Find where the given text appears and provide that cell's center as (X, Y) coordinate. 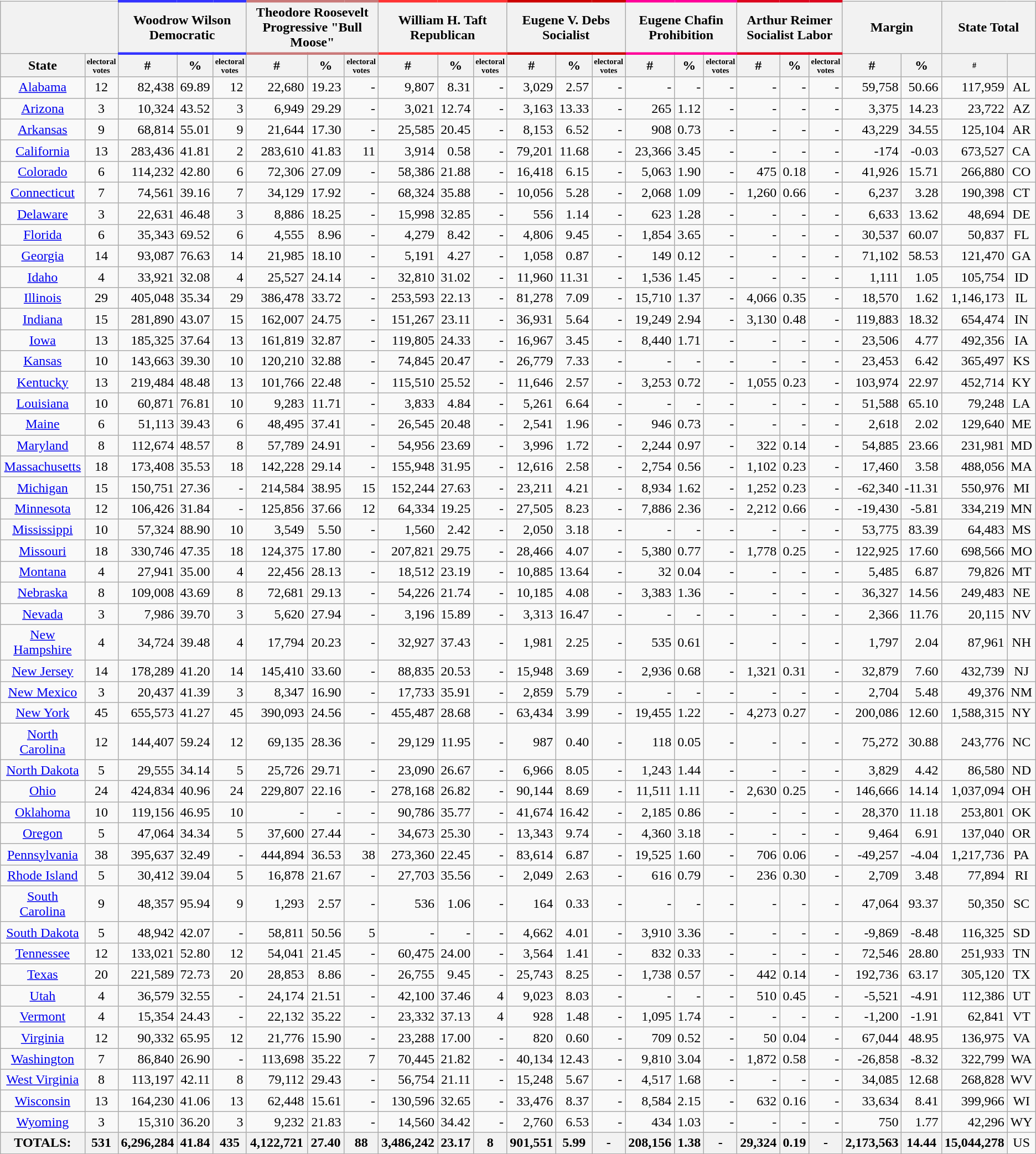
39.48 (195, 643)
130,596 (408, 1101)
48.95 (921, 1038)
1,055 (758, 382)
5,261 (531, 403)
1,260 (758, 193)
62,448 (277, 1101)
-4.91 (921, 996)
State (43, 65)
14.14 (921, 791)
35.88 (456, 193)
709 (650, 1038)
19.23 (325, 87)
5.67 (574, 1080)
ME (1022, 424)
11,960 (531, 277)
832 (650, 953)
0.97 (690, 445)
13.62 (921, 214)
386,478 (277, 298)
29,555 (147, 770)
RI (1022, 875)
101,766 (277, 382)
706 (758, 854)
1,293 (277, 904)
4,806 (531, 235)
24.00 (456, 953)
6.64 (574, 403)
11 (361, 150)
1,252 (758, 487)
70,445 (408, 1059)
76.81 (195, 403)
8.96 (325, 235)
455,487 (408, 713)
531 (101, 1143)
200,086 (872, 713)
54,956 (408, 445)
-0.03 (921, 150)
Ohio (43, 791)
-1,200 (872, 1017)
18,512 (408, 571)
47.35 (195, 550)
155,948 (408, 466)
Wisconsin (43, 1101)
60.07 (921, 235)
Eugene V. DebsSocialist (566, 28)
TOTALS: (43, 1143)
27,505 (531, 508)
2,541 (531, 424)
9.74 (574, 833)
405,048 (147, 298)
MO (1022, 550)
21.88 (456, 171)
208,156 (650, 1143)
8,886 (277, 214)
28.80 (921, 953)
106,426 (147, 508)
UT (1022, 996)
5,380 (650, 550)
41.81 (195, 150)
20.48 (456, 424)
-62,340 (872, 487)
27.63 (456, 487)
22,456 (277, 571)
23,453 (872, 361)
8.42 (456, 235)
435 (230, 1143)
2,630 (758, 791)
623 (650, 214)
3,829 (872, 770)
13,343 (531, 833)
112,674 (147, 445)
8,347 (277, 692)
243,776 (974, 741)
164,230 (147, 1101)
24.33 (456, 340)
8.25 (574, 975)
1,738 (650, 975)
33,476 (531, 1101)
5.28 (574, 193)
2 (230, 150)
12.74 (456, 108)
41,674 (531, 812)
2,709 (872, 875)
3,196 (408, 614)
48,357 (147, 904)
488,056 (974, 466)
NC (1022, 741)
2.15 (690, 1101)
475 (758, 171)
12.43 (574, 1059)
3,910 (650, 932)
550,976 (974, 487)
820 (531, 1038)
0.30 (795, 875)
New Mexico (43, 692)
173,408 (147, 466)
221,589 (147, 975)
3,313 (531, 614)
432,739 (974, 671)
120,210 (277, 361)
-49,257 (872, 854)
24.91 (325, 445)
4.21 (574, 487)
29.75 (456, 550)
7.33 (574, 361)
16.47 (574, 614)
0.35 (795, 298)
26.90 (195, 1059)
15.90 (325, 1038)
1.03 (690, 1122)
71,102 (872, 256)
37,600 (277, 833)
35.53 (195, 466)
1.37 (690, 298)
90,332 (147, 1038)
27.09 (325, 171)
162,007 (277, 319)
750 (872, 1122)
11,646 (531, 382)
2,936 (650, 671)
1,321 (758, 671)
673,527 (974, 150)
-174 (872, 150)
2,050 (531, 529)
1,217,736 (974, 854)
88 (361, 1143)
63,434 (531, 713)
31.02 (456, 277)
19,455 (650, 713)
8,584 (650, 1101)
16,418 (531, 171)
37.13 (456, 1017)
10,185 (531, 593)
18.10 (325, 256)
41,926 (872, 171)
28.36 (325, 741)
1.22 (690, 713)
43.69 (195, 593)
133,021 (147, 953)
21,776 (277, 1038)
IN (1022, 319)
40.96 (195, 791)
South Carolina (43, 904)
41.06 (195, 1101)
305,120 (974, 975)
Arizona (43, 108)
North Carolina (43, 741)
-19,430 (872, 508)
434 (650, 1122)
32.85 (456, 214)
3,029 (531, 87)
1.41 (574, 953)
40,134 (531, 1059)
MN (1022, 508)
37.46 (456, 996)
50,350 (974, 904)
1.60 (690, 854)
64,483 (974, 529)
119,883 (872, 319)
556 (531, 214)
27.94 (325, 614)
253,801 (974, 812)
117,959 (974, 87)
144,407 (147, 741)
2,049 (531, 875)
Florida (43, 235)
616 (650, 875)
14,560 (408, 1122)
23,288 (408, 1038)
Utah (43, 996)
35.77 (456, 812)
49,376 (974, 692)
59.24 (195, 741)
29.13 (325, 593)
-5.81 (921, 508)
69.52 (195, 235)
178,289 (147, 671)
3.36 (690, 932)
Texas (43, 975)
Maine (43, 424)
42.11 (195, 1080)
30,537 (872, 235)
192,736 (872, 975)
229,807 (277, 791)
129,640 (974, 424)
29,324 (758, 1143)
219,484 (147, 382)
2.04 (921, 643)
1.44 (690, 770)
8,934 (650, 487)
50.66 (921, 87)
161,819 (277, 340)
1,797 (872, 643)
18.32 (921, 319)
VT (1022, 1017)
39.30 (195, 361)
136,975 (974, 1038)
114,232 (147, 171)
21.11 (456, 1080)
9,464 (872, 833)
Rhode Island (43, 875)
Nebraska (43, 593)
SC (1022, 904)
1.38 (690, 1143)
3.99 (574, 713)
119,156 (147, 812)
4,066 (758, 298)
1,872 (758, 1059)
0.86 (690, 812)
4.84 (456, 403)
118 (650, 741)
399,966 (974, 1101)
2.25 (574, 643)
33,921 (147, 277)
Wyoming (43, 1122)
2,859 (531, 692)
California (43, 150)
83.39 (921, 529)
119,805 (408, 340)
1.11 (690, 791)
MD (1022, 445)
-11.31 (921, 487)
74,845 (408, 361)
8.41 (921, 1101)
17.92 (325, 193)
57,324 (147, 529)
11.18 (921, 812)
231,981 (974, 445)
5.79 (574, 692)
Georgia (43, 256)
112,386 (974, 996)
492,356 (974, 340)
214,584 (277, 487)
0.45 (795, 996)
24.75 (325, 319)
60,871 (147, 403)
11.68 (574, 150)
137,040 (974, 833)
1,588,315 (974, 713)
33.60 (325, 671)
5,063 (650, 171)
13.64 (574, 571)
Mississippi (43, 529)
901,551 (531, 1143)
25,726 (277, 770)
444,894 (277, 854)
266,880 (974, 171)
2,185 (650, 812)
1,037,094 (974, 791)
22.13 (456, 298)
2.58 (574, 466)
32,927 (408, 643)
536 (408, 904)
1.28 (690, 214)
Vermont (43, 1017)
2.63 (574, 875)
52.80 (195, 953)
Tennessee (43, 953)
TN (1022, 953)
30.88 (921, 741)
63.17 (921, 975)
Virginia (43, 1038)
109,008 (147, 593)
58.53 (921, 256)
Eugene ChafinProhibition (681, 28)
CA (1022, 150)
30,412 (147, 875)
32.88 (325, 361)
29.29 (325, 108)
79,112 (277, 1080)
17.60 (921, 550)
AZ (1022, 108)
8.86 (325, 975)
64,334 (408, 508)
31.95 (456, 466)
54,226 (408, 593)
21.45 (325, 953)
510 (758, 996)
NV (1022, 614)
22.97 (921, 382)
WV (1022, 1080)
Washington (43, 1059)
12,616 (531, 466)
4.07 (574, 550)
3.65 (690, 235)
23.69 (456, 445)
New Jersey (43, 671)
North Dakota (43, 770)
908 (650, 129)
15,948 (531, 671)
PA (1022, 854)
4,662 (531, 932)
0.27 (795, 713)
Iowa (43, 340)
Michigan (43, 487)
151,267 (408, 319)
6.53 (574, 1122)
NM (1022, 692)
273,360 (408, 854)
4,279 (408, 235)
33,634 (872, 1101)
15,354 (147, 1017)
10,056 (531, 193)
41.27 (195, 713)
2.36 (690, 508)
ND (1022, 770)
365,497 (974, 361)
987 (531, 741)
26,545 (408, 424)
1.96 (574, 424)
West Virginia (43, 1080)
11.71 (325, 403)
NJ (1022, 671)
OK (1022, 812)
4.42 (921, 770)
20,437 (147, 692)
322,799 (974, 1059)
51,588 (872, 403)
IL (1022, 298)
1.68 (690, 1080)
5,620 (277, 614)
424,834 (147, 791)
9,810 (650, 1059)
164 (531, 904)
93,087 (147, 256)
27,703 (408, 875)
3,833 (408, 403)
113,197 (147, 1080)
1.74 (690, 1017)
7.60 (921, 671)
1,095 (650, 1017)
14.56 (921, 593)
3,130 (758, 319)
34.55 (921, 129)
69,135 (277, 741)
27.40 (325, 1143)
GA (1022, 256)
90,144 (531, 791)
15.71 (921, 171)
22.16 (325, 791)
-9,869 (872, 932)
41.20 (195, 671)
KS (1022, 361)
20.47 (456, 361)
Maryland (43, 445)
330,746 (147, 550)
6,633 (872, 214)
43.52 (195, 108)
95.94 (195, 904)
10,885 (531, 571)
32.55 (195, 996)
9,807 (408, 87)
124,375 (277, 550)
42.07 (195, 932)
7,886 (650, 508)
5.48 (921, 692)
58,386 (408, 171)
632 (758, 1101)
2.94 (690, 319)
0.19 (795, 1143)
87,961 (974, 643)
24.43 (195, 1017)
Kentucky (43, 382)
3,564 (531, 953)
6,296,284 (147, 1143)
253,593 (408, 298)
17,794 (277, 643)
3.28 (921, 193)
MT (1022, 571)
VA (1022, 1038)
12.60 (921, 713)
1.77 (921, 1122)
16.42 (574, 812)
26.67 (456, 770)
15,044,278 (974, 1143)
Arkansas (43, 129)
KY (1022, 382)
-5,521 (872, 996)
36,327 (872, 593)
Pennsylvania (43, 854)
18,570 (872, 298)
34.42 (456, 1122)
41.84 (195, 1143)
65.95 (195, 1038)
86,840 (147, 1059)
28,370 (872, 812)
1,981 (531, 643)
93.37 (921, 904)
152,244 (408, 487)
33.72 (325, 298)
56,754 (408, 1080)
11,511 (650, 791)
5.99 (574, 1143)
24.56 (325, 713)
1,536 (650, 277)
15,710 (650, 298)
6,966 (531, 770)
3,021 (408, 108)
0.12 (690, 256)
88,835 (408, 671)
90,786 (408, 812)
81,278 (531, 298)
22,631 (147, 214)
34,724 (147, 643)
3,486,242 (408, 1143)
Connecticut (43, 193)
0.56 (690, 466)
19,525 (650, 854)
16,967 (531, 340)
322 (758, 445)
New York (43, 713)
29.43 (325, 1080)
36,931 (531, 319)
8.37 (574, 1101)
121,470 (974, 256)
2,618 (872, 424)
535 (650, 643)
3,163 (531, 108)
8.69 (574, 791)
3,253 (650, 382)
4.08 (574, 593)
3,549 (277, 529)
Missouri (43, 550)
20.45 (456, 129)
3,914 (408, 150)
32.08 (195, 277)
190,398 (974, 193)
Louisiana (43, 403)
21.82 (456, 1059)
39.43 (195, 424)
7.09 (574, 298)
Margin (892, 28)
0.06 (795, 854)
32.87 (325, 340)
62,841 (974, 1017)
27.44 (325, 833)
4,360 (650, 833)
25.52 (456, 382)
24.14 (325, 277)
CO (1022, 171)
1,111 (872, 277)
NY (1022, 713)
48,694 (974, 214)
23,366 (650, 150)
3,383 (650, 593)
150,751 (147, 487)
35.34 (195, 298)
113,698 (277, 1059)
William H. TaftRepublican (443, 28)
48,495 (277, 424)
36.53 (325, 854)
2,244 (650, 445)
11.76 (921, 614)
9,232 (277, 1122)
5.64 (574, 319)
143,663 (147, 361)
0.77 (690, 550)
29.14 (325, 466)
452,714 (974, 382)
22.48 (325, 382)
8.05 (574, 770)
146,666 (872, 791)
-1.91 (921, 1017)
83,614 (531, 854)
Oregon (43, 833)
DE (1022, 214)
0.16 (795, 1101)
1,102 (758, 466)
28,853 (277, 975)
6,949 (277, 108)
Massachusetts (43, 466)
2,366 (872, 614)
32.65 (456, 1101)
654,474 (974, 319)
1,146,173 (974, 298)
NE (1022, 593)
New Hampshire (43, 643)
46.48 (195, 214)
86,580 (974, 770)
67,044 (872, 1038)
21.51 (325, 996)
2,704 (872, 692)
1,243 (650, 770)
26,755 (408, 975)
1,560 (408, 529)
17.00 (456, 1038)
2,212 (758, 508)
TX (1022, 975)
MS (1022, 529)
19.25 (456, 508)
WY (1022, 1122)
9,023 (531, 996)
34,673 (408, 833)
3.04 (690, 1059)
27.36 (195, 487)
54,885 (872, 445)
48,942 (147, 932)
145,410 (277, 671)
72,546 (872, 953)
38.95 (325, 487)
236 (758, 875)
1.71 (690, 340)
15,998 (408, 214)
79,826 (974, 571)
20.23 (325, 643)
17,733 (408, 692)
116,325 (974, 932)
0.48 (795, 319)
34.34 (195, 833)
3.58 (921, 466)
14.23 (921, 108)
0.57 (690, 975)
WA (1022, 1059)
105,754 (974, 277)
51,113 (147, 424)
76.63 (195, 256)
4.27 (456, 256)
39.16 (195, 193)
1.06 (456, 904)
42,296 (974, 1122)
0.60 (574, 1038)
50,837 (974, 235)
1.72 (574, 445)
20,115 (974, 614)
41.39 (195, 692)
Illinois (43, 298)
18.25 (325, 214)
125,856 (277, 508)
Arthur ReimerSocialist Labor (790, 28)
36.20 (195, 1122)
MI (1022, 487)
88.90 (195, 529)
LA (1022, 403)
ID (1022, 277)
23.19 (456, 571)
8.03 (574, 996)
281,890 (147, 319)
34.14 (195, 770)
60,475 (408, 953)
278,168 (408, 791)
185,325 (147, 340)
69.89 (195, 87)
NH (1022, 643)
207,821 (408, 550)
68,324 (408, 193)
4.01 (574, 932)
334,219 (974, 508)
1,058 (531, 256)
Oklahoma (43, 812)
Montana (43, 571)
25,743 (531, 975)
Kansas (43, 361)
6.52 (574, 129)
21,985 (277, 256)
37.41 (325, 424)
35.91 (456, 692)
0.79 (690, 875)
68,814 (147, 129)
35.00 (195, 571)
Colorado (43, 171)
46.95 (195, 812)
WI (1022, 1101)
142,228 (277, 466)
15,310 (147, 1122)
25.30 (456, 833)
26,779 (531, 361)
SD (1022, 932)
Theodore RooseveltProgressive "Bull Moose" (312, 28)
23.11 (456, 319)
20.53 (456, 671)
3.69 (574, 671)
17,460 (872, 466)
16,878 (277, 875)
8.23 (574, 508)
0.05 (690, 741)
-8.32 (921, 1059)
Nevada (43, 614)
-8.48 (921, 932)
11.31 (574, 277)
50.56 (325, 932)
Woodrow WilsonDemocratic (182, 28)
32,879 (872, 671)
251,933 (974, 953)
1,854 (650, 235)
6.91 (921, 833)
50 (758, 1038)
28.68 (456, 713)
75,272 (872, 741)
35.56 (456, 875)
22,680 (277, 87)
29.71 (325, 770)
77,894 (974, 875)
1.05 (921, 277)
23,090 (408, 770)
Alabama (43, 87)
1.09 (690, 193)
655,573 (147, 713)
1.36 (690, 593)
0.72 (690, 382)
21,644 (277, 129)
2,068 (650, 193)
103,974 (872, 382)
6.42 (921, 361)
65.10 (921, 403)
79,201 (531, 150)
55.01 (195, 129)
72,306 (277, 171)
72,681 (277, 593)
7,986 (147, 614)
4,555 (277, 235)
42,100 (408, 996)
8,153 (531, 129)
21.67 (325, 875)
2.02 (921, 424)
34,085 (872, 1080)
26.82 (456, 791)
9,283 (277, 403)
4.77 (921, 340)
54,041 (277, 953)
72.73 (195, 975)
37.66 (325, 508)
82,438 (147, 87)
16.90 (325, 692)
4,122,721 (277, 1143)
115,510 (408, 382)
4,273 (758, 713)
MA (1022, 466)
State Total (988, 28)
265 (650, 108)
1,778 (758, 550)
53,775 (872, 529)
8,440 (650, 340)
35,343 (147, 235)
43,229 (872, 129)
23,211 (531, 487)
Indiana (43, 319)
IA (1022, 340)
Delaware (43, 214)
2.42 (456, 529)
6,237 (872, 193)
5.50 (325, 529)
AR (1022, 129)
37.64 (195, 340)
79,248 (974, 403)
1.14 (574, 214)
3,375 (872, 108)
0.31 (795, 671)
5,485 (872, 571)
21.83 (325, 1122)
5,191 (408, 256)
FL (1022, 235)
0.87 (574, 256)
17.80 (325, 550)
0.61 (690, 643)
268,828 (974, 1080)
21.74 (456, 593)
249,483 (974, 593)
29,129 (408, 741)
698,566 (974, 550)
149 (650, 256)
57,789 (277, 445)
125,104 (974, 129)
12.68 (921, 1080)
395,637 (147, 854)
25,527 (277, 277)
2,760 (531, 1122)
34,129 (277, 193)
1.90 (690, 171)
2,173,563 (872, 1143)
283,436 (147, 150)
23,722 (974, 108)
39.70 (195, 614)
59,758 (872, 87)
32 (650, 571)
23,506 (872, 340)
946 (650, 424)
17.30 (325, 129)
South Dakota (43, 932)
27,941 (147, 571)
36,579 (147, 996)
22.45 (456, 854)
0.52 (690, 1038)
CT (1022, 193)
-4.04 (921, 854)
19,249 (650, 319)
14.44 (921, 1143)
AL (1022, 87)
23,332 (408, 1017)
0.40 (574, 741)
-26,858 (872, 1059)
15.61 (325, 1101)
48.48 (195, 382)
24,174 (277, 996)
23.66 (921, 445)
43.07 (195, 319)
283,610 (277, 150)
2,754 (650, 466)
37.43 (456, 643)
0.68 (690, 671)
1.12 (690, 108)
28.13 (325, 571)
22,132 (277, 1017)
58,811 (277, 932)
23.17 (456, 1143)
Idaho (43, 277)
32.49 (195, 854)
39.04 (195, 875)
1.45 (690, 277)
3,996 (531, 445)
28,466 (531, 550)
1.48 (574, 1017)
3.48 (921, 875)
6.15 (574, 171)
4,517 (650, 1080)
32,810 (408, 277)
928 (531, 1017)
OH (1022, 791)
OR (1022, 833)
0.18 (795, 171)
US (1022, 1143)
Minnesota (43, 508)
390,093 (277, 713)
25,585 (408, 129)
48.57 (195, 445)
74,561 (147, 193)
41.83 (325, 150)
42.80 (195, 171)
31.84 (195, 508)
122,925 (872, 550)
8.31 (456, 87)
15,248 (531, 1080)
10,324 (147, 108)
11.95 (456, 741)
13.33 (574, 108)
15.89 (456, 614)
442 (758, 975)
